For the text-containing cell, return its midpoint in (x, y) coordinate format. 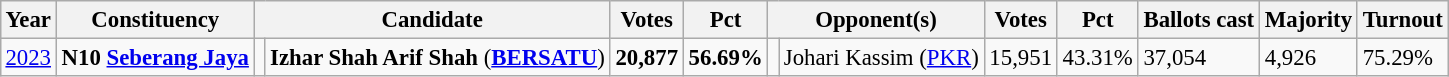
Constituency (155, 20)
Johari Kassim (PKR) (882, 57)
43.31% (1098, 57)
Ballots cast (1198, 20)
4,926 (1308, 57)
Izhar Shah Arif Shah (BERSATU) (438, 57)
Opponent(s) (876, 20)
75.29% (1402, 57)
Majority (1308, 20)
15,951 (1020, 57)
N10 Seberang Jaya (155, 57)
Turnout (1402, 20)
2023 (28, 57)
37,054 (1198, 57)
Candidate (432, 20)
Year (28, 20)
20,877 (646, 57)
56.69% (726, 57)
